Capture the cell that displays the provided text and extract its [X, Y] central coordinate. 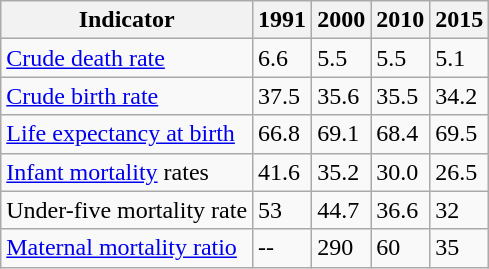
2000 [342, 20]
Indicator [127, 20]
37.5 [282, 96]
2015 [460, 20]
66.8 [282, 134]
41.6 [282, 172]
1991 [282, 20]
36.6 [400, 210]
60 [400, 248]
26.5 [460, 172]
Maternal mortality ratio [127, 248]
Crude birth rate [127, 96]
Crude death rate [127, 58]
69.1 [342, 134]
35.2 [342, 172]
2010 [400, 20]
35.6 [342, 96]
Under-five mortality rate [127, 210]
5.1 [460, 58]
32 [460, 210]
69.5 [460, 134]
Life expectancy at birth [127, 134]
-- [282, 248]
30.0 [400, 172]
35 [460, 248]
35.5 [400, 96]
53 [282, 210]
Infant mortality rates [127, 172]
6.6 [282, 58]
34.2 [460, 96]
44.7 [342, 210]
68.4 [400, 134]
290 [342, 248]
